Pinpoint the cell where the given text exists, returning its (X, Y) midpoint coordinate. 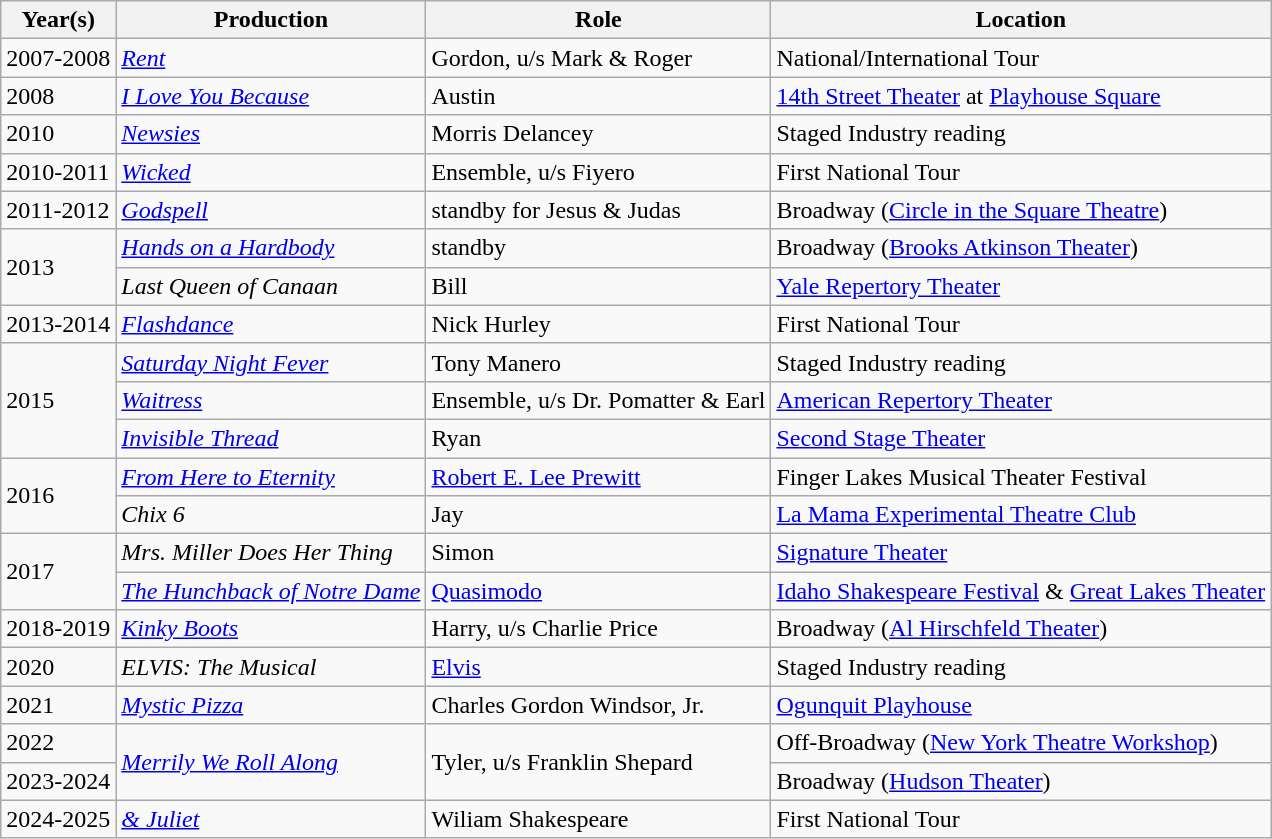
Signature Theater (1021, 553)
2008 (58, 96)
National/International Tour (1021, 58)
Tony Manero (598, 362)
Ogunquit Playhouse (1021, 705)
Ryan (598, 438)
From Here to Eternity (271, 477)
Rent (271, 58)
Location (1021, 20)
2013 (58, 267)
American Repertory Theater (1021, 400)
2015 (58, 400)
Charles Gordon Windsor, Jr. (598, 705)
Yale Repertory Theater (1021, 286)
2010 (58, 134)
Gordon, u/s Mark & Roger (598, 58)
2016 (58, 496)
Newsies (271, 134)
Last Queen of Canaan (271, 286)
Finger Lakes Musical Theater Festival (1021, 477)
Austin (598, 96)
Nick Hurley (598, 324)
The Hunchback of Notre Dame (271, 591)
Broadway (Brooks Atkinson Theater) (1021, 248)
Quasimodo (598, 591)
2020 (58, 667)
Tyler, u/s Franklin Shepard (598, 762)
Jay (598, 515)
standby for Jesus & Judas (598, 210)
ELVIS: The Musical (271, 667)
Godspell (271, 210)
Robert E. Lee Prewitt (598, 477)
2022 (58, 743)
Simon (598, 553)
2024-2025 (58, 819)
2011-2012 (58, 210)
2010-2011 (58, 172)
Elvis (598, 667)
& Juliet (271, 819)
Morris Delancey (598, 134)
Invisible Thread (271, 438)
Harry, u/s Charlie Price (598, 629)
Role (598, 20)
14th Street Theater at Playhouse Square (1021, 96)
Year(s) (58, 20)
Broadway (Circle in the Square Theatre) (1021, 210)
Mystic Pizza (271, 705)
Wicked (271, 172)
Chix 6 (271, 515)
La Mama Experimental Theatre Club (1021, 515)
Idaho Shakespeare Festival & Great Lakes Theater (1021, 591)
Mrs. Miller Does Her Thing (271, 553)
standby (598, 248)
2007-2008 (58, 58)
2017 (58, 572)
Merrily We Roll Along (271, 762)
Hands on a Hardbody (271, 248)
2013-2014 (58, 324)
Waitress (271, 400)
Ensemble, u/s Dr. Pomatter & Earl (598, 400)
2023-2024 (58, 781)
Bill (598, 286)
Second Stage Theater (1021, 438)
Production (271, 20)
Off-Broadway (New York Theatre Workshop) (1021, 743)
Ensemble, u/s Fiyero (598, 172)
Saturday Night Fever (271, 362)
2021 (58, 705)
Broadway (Al Hirschfeld Theater) (1021, 629)
Broadway (Hudson Theater) (1021, 781)
Kinky Boots (271, 629)
2018-2019 (58, 629)
Flashdance (271, 324)
Wiliam Shakespeare (598, 819)
I Love You Because (271, 96)
